Pinpoint the cell where the given text exists, returning its [X, Y] midpoint coordinate. 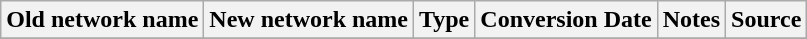
Source [766, 20]
Conversion Date [566, 20]
Notes [691, 20]
Old network name [102, 20]
Type [444, 20]
New network name [309, 20]
